Capture the cell that displays the provided text and extract its (x, y) central coordinate. 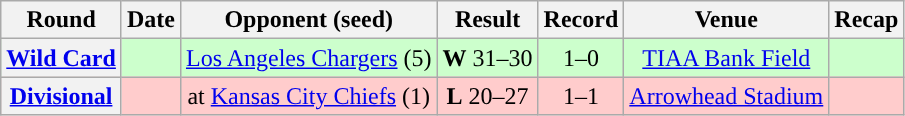
Venue (726, 20)
TIAA Bank Field (726, 58)
L 20–27 (488, 96)
Date (150, 20)
Wild Card (62, 58)
1–0 (581, 58)
1–1 (581, 96)
Result (488, 20)
at Kansas City Chiefs (1) (308, 96)
Record (581, 20)
Round (62, 20)
Arrowhead Stadium (726, 96)
Opponent (seed) (308, 20)
Recap (866, 20)
Los Angeles Chargers (5) (308, 58)
Divisional (62, 96)
W 31–30 (488, 58)
